From the cell containing the given text, extract its center point as (x, y) coordinate. 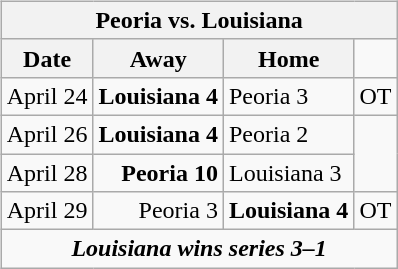
April 24 (47, 96)
Louisiana 3 (288, 173)
Peoria 2 (288, 134)
Louisiana wins series 3–1 (199, 249)
Peoria vs. Louisiana (199, 20)
April 29 (47, 211)
Home (288, 58)
Away (158, 58)
Date (47, 58)
April 28 (47, 173)
April 26 (47, 134)
Peoria 10 (158, 173)
